From the cell containing the given text, extract its center point as [x, y] coordinate. 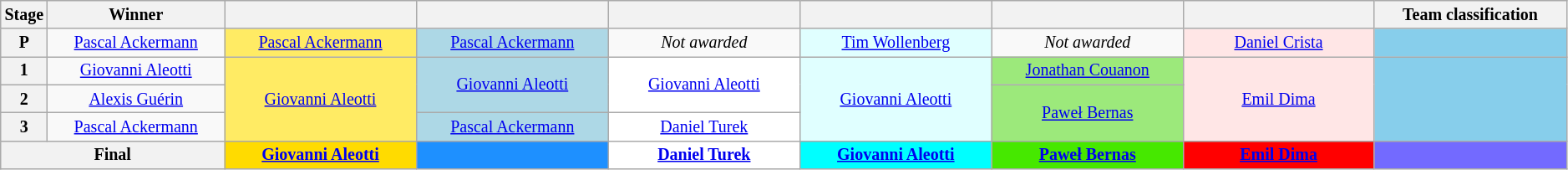
Stage [24, 15]
Winner [136, 15]
Tim Wollenberg [896, 44]
2 [24, 99]
Alexis Guérin [136, 99]
3 [24, 127]
1 [24, 70]
Team classification [1470, 15]
P [24, 44]
Jonathan Couanon [1088, 70]
Final [113, 154]
Daniel Crista [1278, 44]
